Return [X, Y] of the center of cell containing provided text 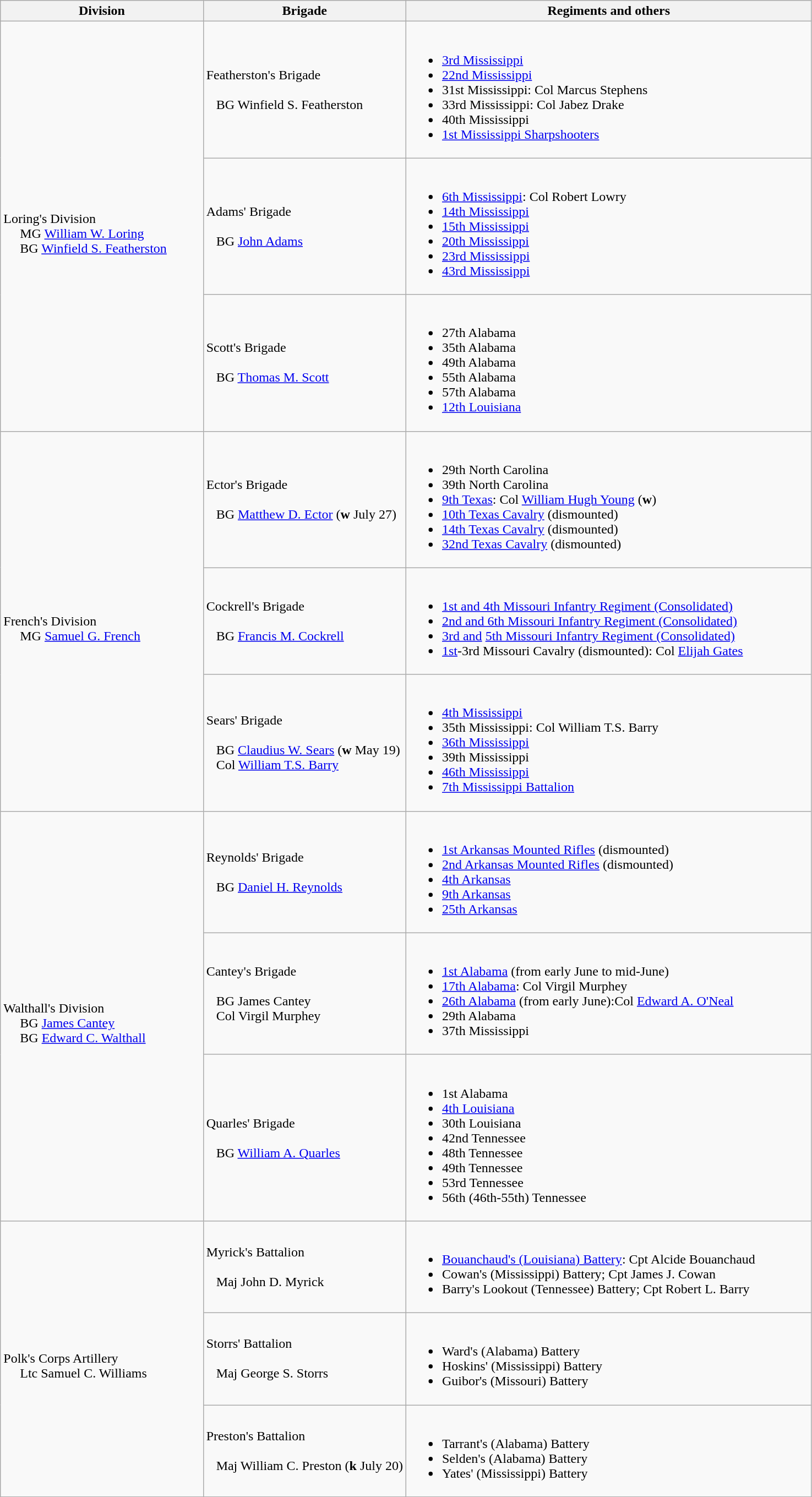
French's Division MG Samuel G. French [102, 621]
Adams' Brigade BG John Adams [304, 226]
Polk's Corps Artillery Ltc Samuel C. Williams [102, 1359]
Preston's Battalion Maj William C. Preston (k July 20) [304, 1451]
Ward's (Alabama) BatteryHoskins' (Mississippi) BatteryGuibor's (Missouri) Battery [609, 1359]
Ector's Brigade BG Matthew D. Ector (w July 27) [304, 499]
Scott's Brigade BG Thomas M. Scott [304, 363]
1st Arkansas Mounted Rifles (dismounted)2nd Arkansas Mounted Rifles (dismounted)4th Arkansas9th Arkansas25th Arkansas [609, 872]
Sears' Brigade BG Claudius W. Sears (w May 19) Col William T.S. Barry [304, 743]
Reynolds' Brigade BG Daniel H. Reynolds [304, 872]
Regiments and others [609, 11]
Featherston's Brigade BG Winfield S. Featherston [304, 90]
Cockrell's Brigade BG Francis M. Cockrell [304, 621]
6th Mississippi: Col Robert Lowry14th Mississippi15th Mississippi20th Mississippi23rd Mississippi43rd Mississippi [609, 226]
Loring's Division MG William W. Loring BG Winfield S. Featherston [102, 226]
3rd Mississippi22nd Mississippi31st Mississippi: Col Marcus Stephens33rd Mississippi: Col Jabez Drake40th Mississippi1st Mississippi Sharpshooters [609, 90]
Myrick's Battalion Maj John D. Myrick [304, 1266]
1st Alabama4th Louisiana30th Louisiana42nd Tennessee48th Tennessee49th Tennessee53rd Tennessee56th (46th-55th) Tennessee [609, 1137]
Cantey's Brigade BG James Cantey Col Virgil Murphey [304, 993]
Walthall's Division BG James Cantey BG Edward C. Walthall [102, 1016]
Brigade [304, 11]
Division [102, 11]
Storrs' Battalion Maj George S. Storrs [304, 1359]
27th Alabama35th Alabama49th Alabama55th Alabama57th Alabama12th Louisiana [609, 363]
Quarles' Brigade BG William A. Quarles [304, 1137]
4th Mississippi35th Mississippi: Col William T.S. Barry36th Mississippi39th Mississippi46th Mississippi7th Mississippi Battalion [609, 743]
Tarrant's (Alabama) BatterySelden's (Alabama) BatteryYates' (Mississippi) Battery [609, 1451]
